Extract the [x, y] coordinate from the center of the cell holding the provided text.  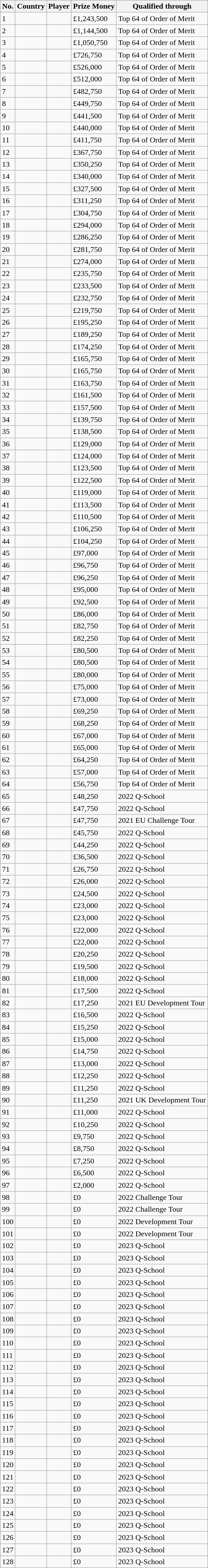
£1,243,500 [94, 19]
£304,750 [94, 213]
41 [8, 504]
119 [8, 1452]
118 [8, 1440]
£340,000 [94, 177]
£56,750 [94, 784]
53 [8, 650]
74 [8, 905]
Qualified through [162, 6]
66 [8, 808]
124 [8, 1513]
1 [8, 19]
86 [8, 1051]
2021 EU Development Tour [162, 1003]
108 [8, 1319]
121 [8, 1477]
No. [8, 6]
23 [8, 286]
£110,500 [94, 517]
27 [8, 334]
87 [8, 1064]
£161,500 [94, 395]
£11,000 [94, 1112]
47 [8, 578]
£7,250 [94, 1161]
£68,250 [94, 723]
£281,750 [94, 249]
19 [8, 237]
112 [8, 1367]
£20,250 [94, 954]
£232,750 [94, 298]
37 [8, 456]
14 [8, 177]
24 [8, 298]
120 [8, 1465]
50 [8, 614]
67 [8, 821]
84 [8, 1027]
£106,250 [94, 529]
46 [8, 565]
69 [8, 845]
62 [8, 760]
£138,500 [94, 432]
78 [8, 954]
102 [8, 1246]
£17,250 [94, 1003]
28 [8, 346]
£367,750 [94, 152]
£65,000 [94, 748]
£8,750 [94, 1149]
114 [8, 1392]
£441,500 [94, 116]
44 [8, 541]
71 [8, 869]
15 [8, 189]
7 [8, 91]
98 [8, 1197]
91 [8, 1112]
111 [8, 1355]
£195,250 [94, 322]
£82,250 [94, 638]
25 [8, 310]
105 [8, 1282]
2021 EU Challenge Tour [162, 821]
£157,500 [94, 407]
109 [8, 1331]
£64,250 [94, 760]
100 [8, 1222]
2 [8, 31]
30 [8, 371]
10 [8, 128]
£512,000 [94, 79]
5 [8, 67]
45 [8, 553]
22 [8, 274]
Prize Money [94, 6]
£18,000 [94, 979]
£24,500 [94, 893]
38 [8, 468]
40 [8, 492]
17 [8, 213]
£123,500 [94, 468]
£44,250 [94, 845]
2021 UK Development Tour [162, 1100]
126 [8, 1538]
£45,750 [94, 833]
£233,500 [94, 286]
93 [8, 1137]
39 [8, 480]
£104,250 [94, 541]
94 [8, 1149]
£75,000 [94, 687]
72 [8, 881]
£92,500 [94, 602]
£163,750 [94, 383]
75 [8, 918]
£36,500 [94, 857]
£219,750 [94, 310]
£69,250 [94, 711]
26 [8, 322]
16 [8, 201]
£67,000 [94, 735]
£124,000 [94, 456]
Country [31, 6]
59 [8, 723]
£6,500 [94, 1173]
92 [8, 1124]
88 [8, 1076]
8 [8, 103]
34 [8, 420]
127 [8, 1550]
55 [8, 675]
£482,750 [94, 91]
31 [8, 383]
89 [8, 1088]
£73,000 [94, 699]
42 [8, 517]
52 [8, 638]
110 [8, 1343]
£235,750 [94, 274]
61 [8, 748]
76 [8, 930]
£17,500 [94, 991]
£2,000 [94, 1185]
£26,000 [94, 881]
51 [8, 626]
96 [8, 1173]
£16,500 [94, 1015]
101 [8, 1234]
128 [8, 1562]
12 [8, 152]
20 [8, 249]
£449,750 [94, 103]
83 [8, 1015]
£440,000 [94, 128]
£113,500 [94, 504]
£96,750 [94, 565]
£10,250 [94, 1124]
£411,750 [94, 140]
£174,250 [94, 346]
77 [8, 942]
£129,000 [94, 444]
£9,750 [94, 1137]
33 [8, 407]
4 [8, 55]
57 [8, 699]
£350,250 [94, 164]
73 [8, 893]
107 [8, 1307]
80 [8, 979]
£15,000 [94, 1039]
70 [8, 857]
£139,750 [94, 420]
£97,000 [94, 553]
£57,000 [94, 772]
103 [8, 1258]
£294,000 [94, 225]
18 [8, 225]
£1,144,500 [94, 31]
117 [8, 1428]
21 [8, 261]
104 [8, 1270]
£526,000 [94, 67]
35 [8, 432]
90 [8, 1100]
£327,500 [94, 189]
11 [8, 140]
81 [8, 991]
3 [8, 43]
85 [8, 1039]
32 [8, 395]
95 [8, 1161]
£48,250 [94, 796]
43 [8, 529]
123 [8, 1501]
60 [8, 735]
56 [8, 687]
£286,250 [94, 237]
113 [8, 1380]
£122,500 [94, 480]
£14,750 [94, 1051]
£19,500 [94, 966]
£96,250 [94, 578]
58 [8, 711]
£274,000 [94, 261]
115 [8, 1404]
£13,000 [94, 1064]
£311,250 [94, 201]
£82,750 [94, 626]
£80,000 [94, 675]
97 [8, 1185]
£1,050,750 [94, 43]
99 [8, 1209]
106 [8, 1294]
68 [8, 833]
54 [8, 663]
£26,750 [94, 869]
Player [59, 6]
82 [8, 1003]
£95,000 [94, 590]
49 [8, 602]
6 [8, 79]
48 [8, 590]
£726,750 [94, 55]
122 [8, 1489]
64 [8, 784]
116 [8, 1416]
£189,250 [94, 334]
£15,250 [94, 1027]
9 [8, 116]
29 [8, 359]
36 [8, 444]
65 [8, 796]
13 [8, 164]
63 [8, 772]
£119,000 [94, 492]
£12,250 [94, 1076]
£86,000 [94, 614]
79 [8, 966]
125 [8, 1526]
